Find where the given text appears and provide that cell's center as [X, Y] coordinate. 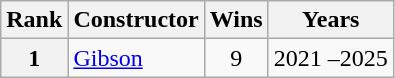
9 [236, 58]
1 [34, 58]
Constructor [136, 20]
Wins [236, 20]
2021 –2025 [330, 58]
Years [330, 20]
Gibson [136, 58]
Rank [34, 20]
